Pinpoint the cell where the given text exists, returning its (X, Y) midpoint coordinate. 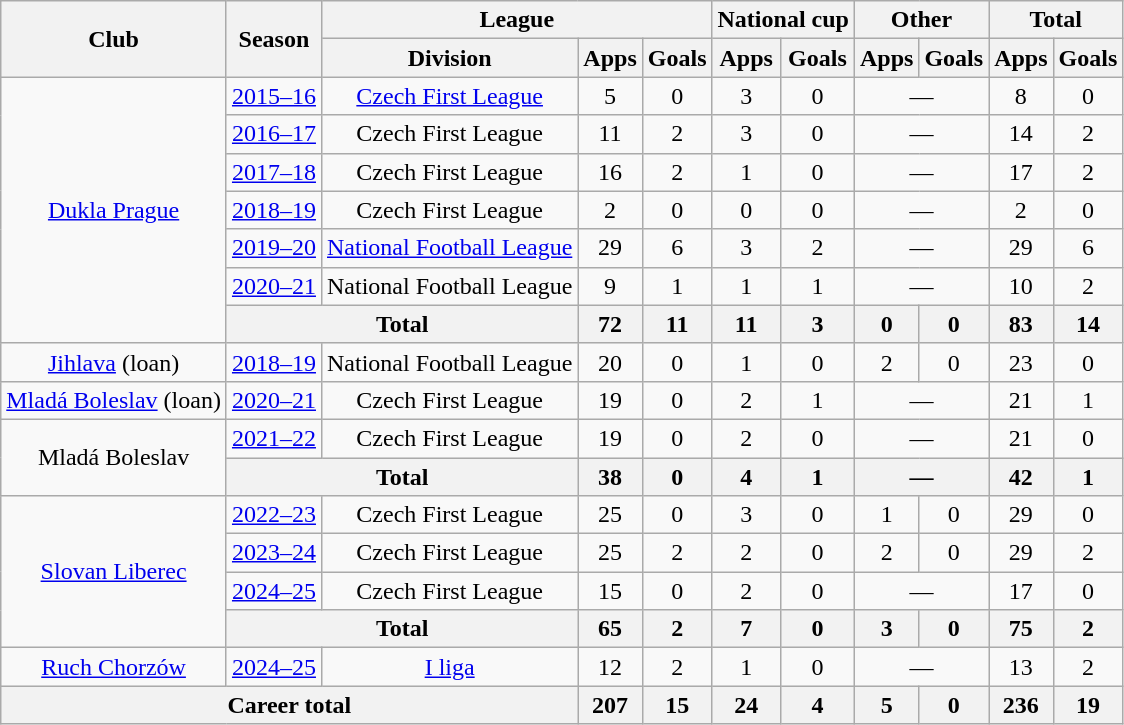
2017–18 (274, 172)
13 (1021, 667)
16 (610, 172)
Club (114, 39)
23 (1021, 362)
42 (1021, 477)
38 (610, 477)
9 (610, 286)
2023–24 (274, 553)
National cup (783, 20)
Division (449, 58)
Slovan Liberec (114, 572)
Season (274, 39)
Career total (290, 705)
75 (1021, 629)
Dukla Prague (114, 210)
8 (1021, 96)
2021–22 (274, 438)
2022–23 (274, 515)
12 (610, 667)
2015–16 (274, 96)
Mladá Boleslav (loan) (114, 400)
65 (610, 629)
207 (610, 705)
2019–20 (274, 248)
83 (1021, 324)
7 (746, 629)
2016–17 (274, 134)
72 (610, 324)
Mladá Boleslav (114, 457)
236 (1021, 705)
Other (921, 20)
Jihlava (loan) (114, 362)
10 (1021, 286)
20 (610, 362)
Ruch Chorzów (114, 667)
I liga (449, 667)
League (516, 20)
24 (746, 705)
